Pinpoint the cell where the given text exists, returning its [x, y] midpoint coordinate. 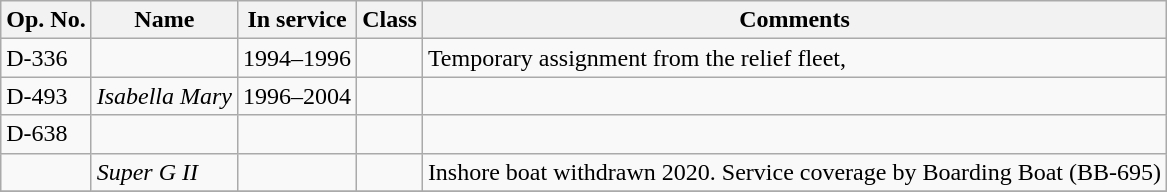
D-638 [46, 134]
Inshore boat withdrawn 2020. Service coverage by Boarding Boat (BB-695) [794, 172]
Isabella Mary [164, 96]
Comments [794, 20]
D-336 [46, 58]
Super G II [164, 172]
1996–2004 [298, 96]
1994–1996 [298, 58]
In service [298, 20]
Op. No. [46, 20]
Class [390, 20]
D-493 [46, 96]
Temporary assignment from the relief fleet, [794, 58]
Name [164, 20]
